Return (X, Y) of the center of cell containing provided text 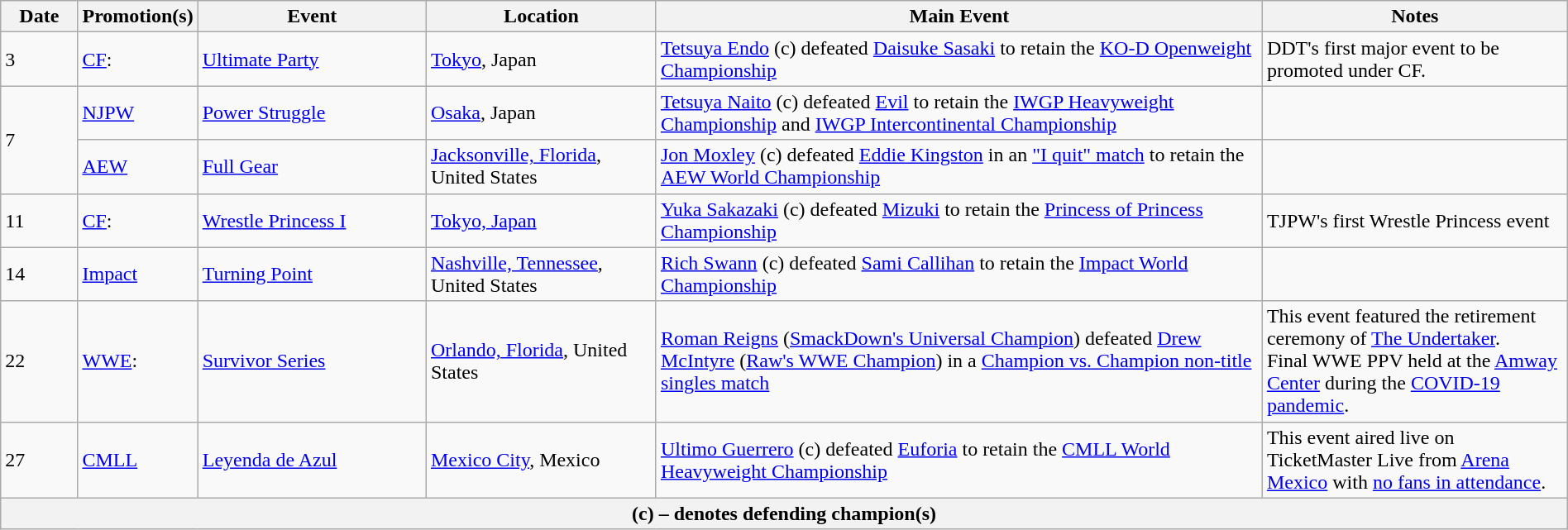
Survivor Series (312, 361)
Location (541, 17)
TJPW's first Wrestle Princess event (1414, 220)
Yuka Sakazaki (c) defeated Mizuki to retain the Princess of Princess Championship (959, 220)
NJPW (137, 112)
Full Gear (312, 167)
Jon Moxley (c) defeated Eddie Kingston in an "I quit" match to retain the AEW World Championship (959, 167)
Rich Swann (c) defeated Sami Callihan to retain the Impact World Championship (959, 275)
22 (40, 361)
This event featured the retirement ceremony of The Undertaker.Final WWE PPV held at the Amway Center during the COVID-19 pandemic. (1414, 361)
Event (312, 17)
Ultimo Guerrero (c) defeated Euforia to retain the CMLL World Heavyweight Championship (959, 460)
This event aired live on TicketMaster Live from Arena Mexico with no fans in attendance. (1414, 460)
Wrestle Princess I (312, 220)
CMLL (137, 460)
Orlando, Florida, United States (541, 361)
14 (40, 275)
Power Struggle (312, 112)
Notes (1414, 17)
Turning Point (312, 275)
Ultimate Party (312, 60)
AEW (137, 167)
WWE: (137, 361)
DDT's first major event to be promoted under CF. (1414, 60)
Nashville, Tennessee, United States (541, 275)
Impact (137, 275)
Main Event (959, 17)
27 (40, 460)
11 (40, 220)
Date (40, 17)
7 (40, 140)
Jacksonville, Florida, United States (541, 167)
Leyenda de Azul (312, 460)
Osaka, Japan (541, 112)
Roman Reigns (SmackDown's Universal Champion) defeated Drew McIntyre (Raw's WWE Champion) in a Champion vs. Champion non-title singles match (959, 361)
3 (40, 60)
Tetsuya Endo (c) defeated Daisuke Sasaki to retain the KO-D Openweight Championship (959, 60)
Promotion(s) (137, 17)
Mexico City, Mexico (541, 460)
Tetsuya Naito (c) defeated Evil to retain the IWGP Heavyweight Championship and IWGP Intercontinental Championship (959, 112)
(c) – denotes defending champion(s) (784, 513)
